For the text-containing cell, return its midpoint in (x, y) coordinate format. 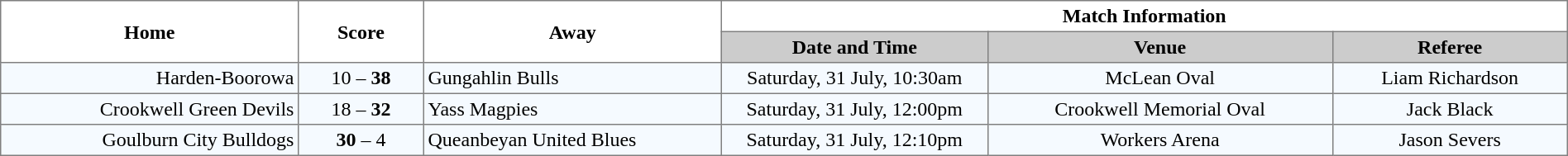
Away (572, 31)
Liam Richardson (1450, 78)
Queanbeyan United Blues (572, 140)
Workers Arena (1159, 140)
Crookwell Green Devils (150, 109)
Jack Black (1450, 109)
McLean Oval (1159, 78)
Goulburn City Bulldogs (150, 140)
Harden-Boorowa (150, 78)
Match Information (1145, 17)
Score (361, 31)
10 – 38 (361, 78)
Gungahlin Bulls (572, 78)
Home (150, 31)
Referee (1450, 47)
Saturday, 31 July, 10:30am (854, 78)
Venue (1159, 47)
Date and Time (854, 47)
18 – 32 (361, 109)
Saturday, 31 July, 12:10pm (854, 140)
Saturday, 31 July, 12:00pm (854, 109)
Crookwell Memorial Oval (1159, 109)
Jason Severs (1450, 140)
30 – 4 (361, 140)
Yass Magpies (572, 109)
